Search for the cell housing the specified text and yield its [x, y] center coordinate. 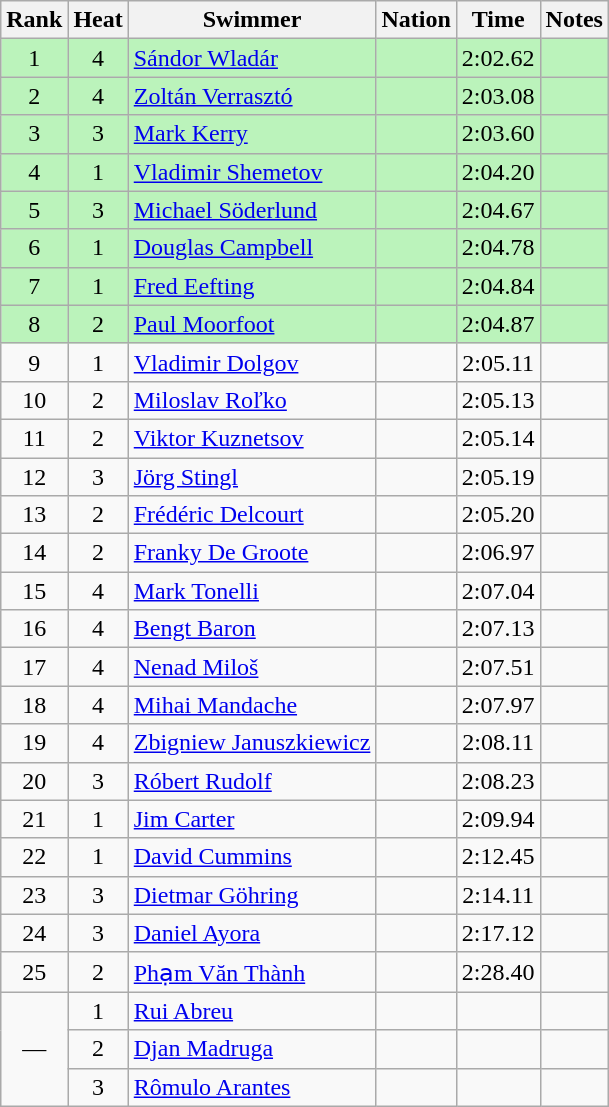
2:03.08 [498, 96]
2:04.67 [498, 210]
Notes [574, 20]
Heat [98, 20]
Jim Carter [252, 819]
Vladimir Shemetov [252, 172]
Paul Moorfoot [252, 324]
2:17.12 [498, 933]
2:02.62 [498, 58]
2:08.11 [498, 743]
8 [34, 324]
17 [34, 667]
5 [34, 210]
2:09.94 [498, 819]
2:05.14 [498, 438]
Zbigniew Januszkiewicz [252, 743]
2:05.11 [498, 362]
2:08.23 [498, 781]
Douglas Campbell [252, 248]
Franky De Groote [252, 553]
David Cummins [252, 857]
Michael Söderlund [252, 210]
6 [34, 248]
13 [34, 515]
Time [498, 20]
2:07.04 [498, 591]
Mark Tonelli [252, 591]
2:12.45 [498, 857]
2:28.40 [498, 972]
Nenad Miloš [252, 667]
25 [34, 972]
Mihai Mandache [252, 705]
Frédéric Delcourt [252, 515]
18 [34, 705]
Rômulo Arantes [252, 1087]
24 [34, 933]
7 [34, 286]
21 [34, 819]
15 [34, 591]
Zoltán Verrasztó [252, 96]
Bengt Baron [252, 629]
12 [34, 477]
Sándor Wladár [252, 58]
14 [34, 553]
Nation [416, 20]
Swimmer [252, 20]
Phạm Văn Thành [252, 972]
2:14.11 [498, 895]
Róbert Rudolf [252, 781]
19 [34, 743]
Daniel Ayora [252, 933]
2:05.13 [498, 400]
2:03.60 [498, 134]
Dietmar Göhring [252, 895]
2:05.20 [498, 515]
9 [34, 362]
22 [34, 857]
10 [34, 400]
20 [34, 781]
Rui Abreu [252, 1011]
2:07.51 [498, 667]
2:05.19 [498, 477]
2:04.78 [498, 248]
Fred Eefting [252, 286]
Jörg Stingl [252, 477]
2:07.97 [498, 705]
Vladimir Dolgov [252, 362]
11 [34, 438]
Djan Madruga [252, 1049]
2:06.97 [498, 553]
2:04.20 [498, 172]
Viktor Kuznetsov [252, 438]
23 [34, 895]
Miloslav Roľko [252, 400]
16 [34, 629]
— [34, 1049]
Rank [34, 20]
2:07.13 [498, 629]
2:04.84 [498, 286]
Mark Kerry [252, 134]
2:04.87 [498, 324]
